Scan for the cell matching the given text and deliver its [X, Y] coordinate at center. 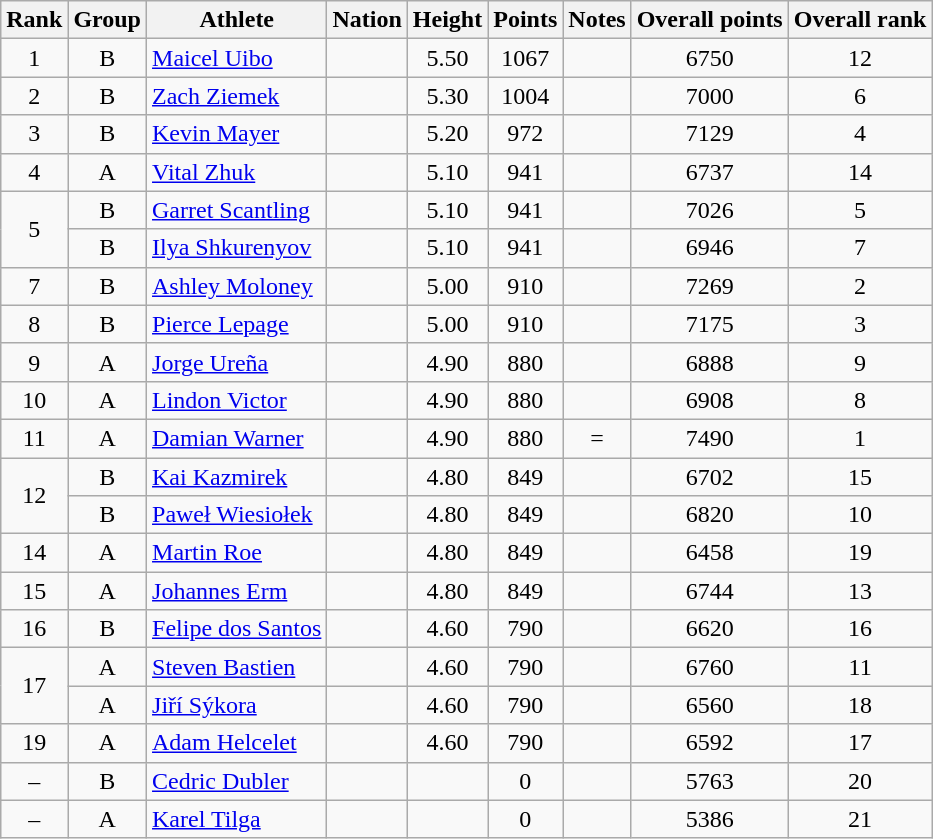
Jiří Sýkora [237, 705]
Ilya Shkurenyov [237, 248]
Athlete [237, 20]
6946 [710, 248]
6888 [710, 362]
Zach Ziemek [237, 96]
6560 [710, 705]
Karel Tilga [237, 819]
6760 [710, 667]
Notes [597, 20]
6908 [710, 400]
7026 [710, 210]
Overall rank [860, 20]
Points [526, 20]
Cedric Dubler [237, 781]
6744 [710, 591]
6737 [710, 172]
6750 [710, 58]
Lindon Victor [237, 400]
7000 [710, 96]
7269 [710, 286]
Nation [367, 20]
Johannes Erm [237, 591]
6592 [710, 743]
Kai Kazmirek [237, 477]
Felipe dos Santos [237, 629]
Adam Helcelet [237, 743]
Steven Bastien [237, 667]
13 [860, 591]
7175 [710, 324]
18 [860, 705]
5.50 [447, 58]
1004 [526, 96]
Pierce Lepage [237, 324]
Garret Scantling [237, 210]
5763 [710, 781]
= [597, 438]
7129 [710, 134]
21 [860, 819]
Ashley Moloney [237, 286]
Overall points [710, 20]
Jorge Ureña [237, 362]
Vital Zhuk [237, 172]
5.20 [447, 134]
6620 [710, 629]
5.30 [447, 96]
Damian Warner [237, 438]
972 [526, 134]
Height [447, 20]
6 [860, 96]
Group [108, 20]
7490 [710, 438]
6458 [710, 553]
20 [860, 781]
Martin Roe [237, 553]
Paweł Wiesiołek [237, 515]
1067 [526, 58]
Kevin Mayer [237, 134]
6702 [710, 477]
Rank [34, 20]
5386 [710, 819]
6820 [710, 515]
Maicel Uibo [237, 58]
